Provide the [X, Y] coordinate of the cell's center where the given text is located.  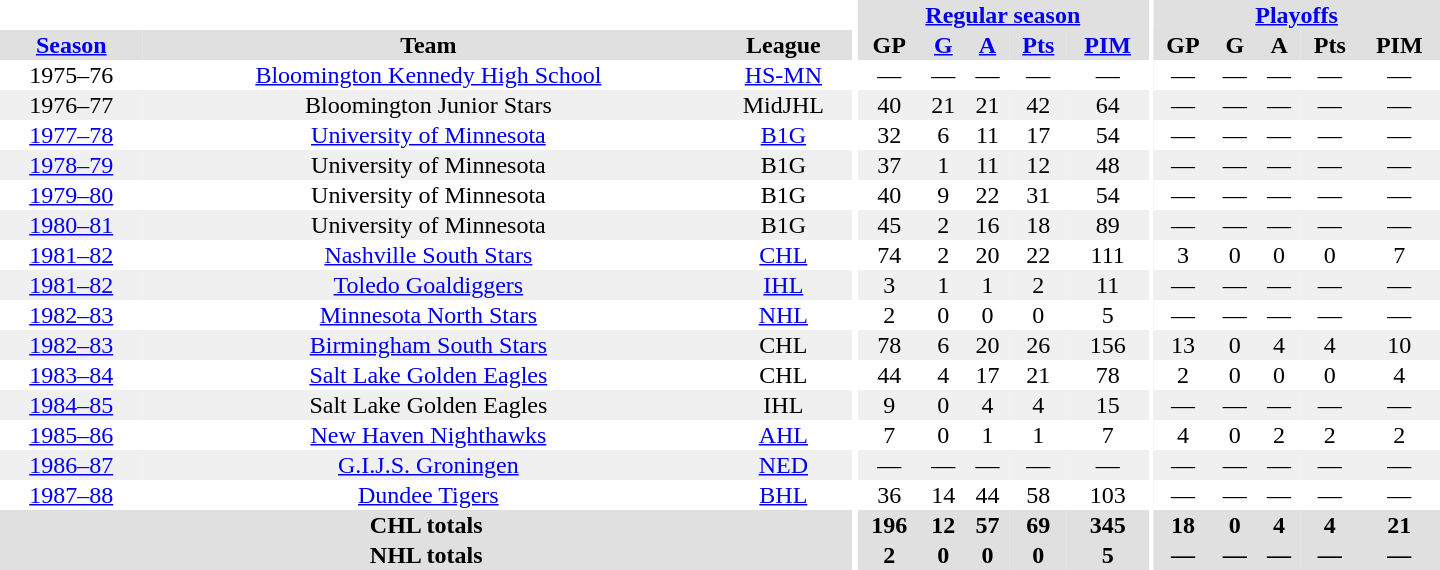
196 [889, 525]
31 [1038, 195]
42 [1038, 105]
1984–85 [72, 405]
156 [1108, 345]
1985–86 [72, 435]
103 [1108, 495]
10 [1399, 345]
NHL totals [426, 555]
45 [889, 225]
14 [943, 495]
Dundee Tigers [429, 495]
36 [889, 495]
Birmingham South Stars [429, 345]
32 [889, 135]
64 [1108, 105]
New Haven Nighthawks [429, 435]
1987–88 [72, 495]
16 [987, 225]
1983–84 [72, 375]
1986–87 [72, 465]
37 [889, 165]
NED [783, 465]
Nashville South Stars [429, 255]
1979–80 [72, 195]
111 [1108, 255]
Toledo Goaldiggers [429, 285]
1977–78 [72, 135]
HS-MN [783, 75]
58 [1038, 495]
69 [1038, 525]
BHL [783, 495]
Playoffs [1296, 15]
1978–79 [72, 165]
74 [889, 255]
Team [429, 45]
48 [1108, 165]
Season [72, 45]
345 [1108, 525]
G.I.J.S. Groningen [429, 465]
1980–81 [72, 225]
1975–76 [72, 75]
89 [1108, 225]
Minnesota North Stars [429, 315]
57 [987, 525]
NHL [783, 315]
15 [1108, 405]
Bloomington Junior Stars [429, 105]
CHL totals [426, 525]
1976–77 [72, 105]
Regular season [1002, 15]
League [783, 45]
Bloomington Kennedy High School [429, 75]
MidJHL [783, 105]
AHL [783, 435]
26 [1038, 345]
13 [1183, 345]
